Extract the [X, Y] coordinate from the center of the cell holding the provided text.  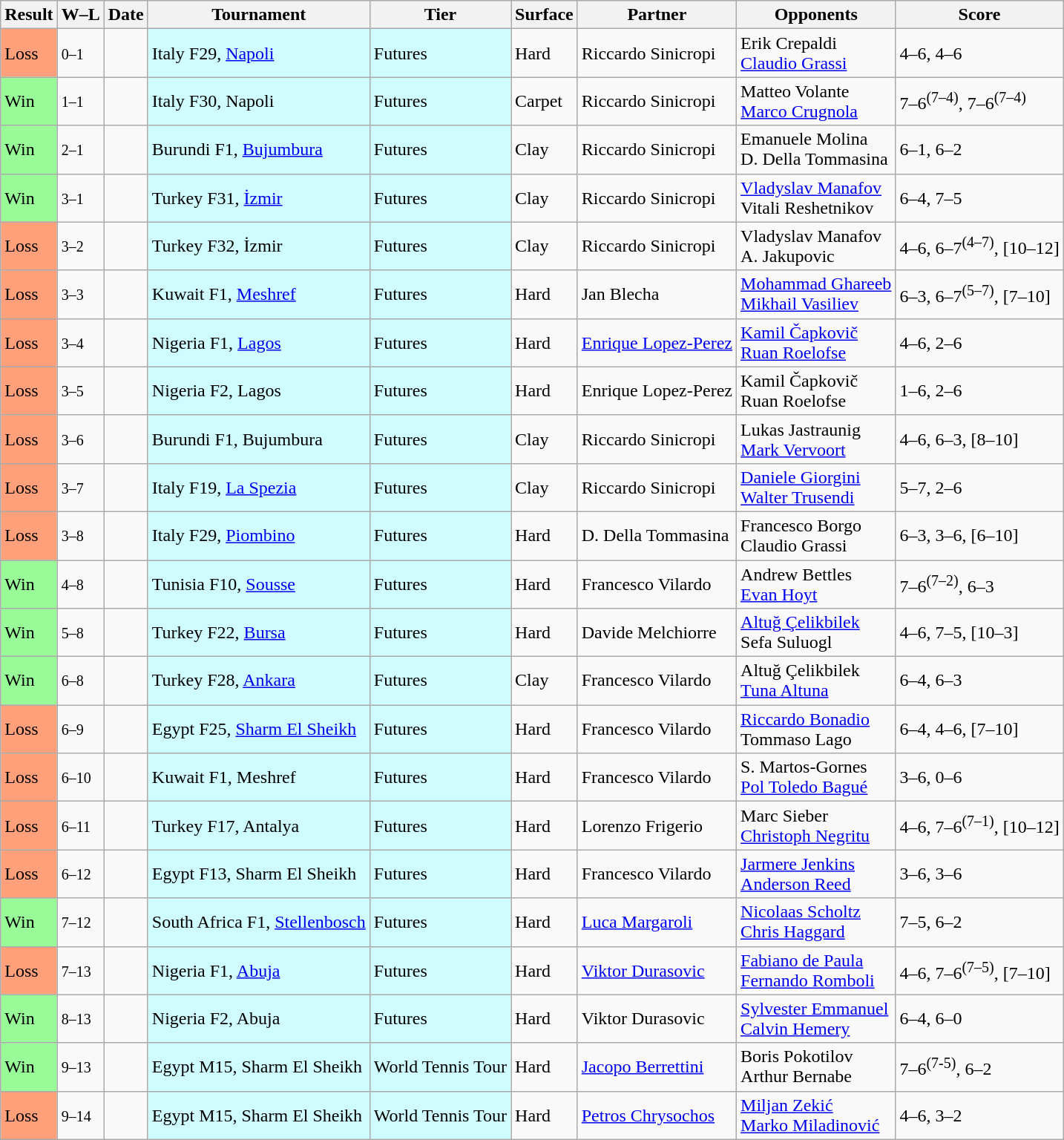
Nigeria F2, Abuja [258, 1018]
3–6 [80, 439]
9–13 [80, 1067]
4–6, 3–2 [979, 1115]
1–6, 2–6 [979, 390]
Italy F29, Piombino [258, 536]
Egypt F25, Sharm El Sheikh [258, 729]
6–12 [80, 874]
Result [29, 15]
7–12 [80, 922]
Lukas Jastraunig Mark Vervoort [816, 439]
Davide Melchiorre [657, 632]
Lorenzo Frigerio [657, 825]
5–7, 2–6 [979, 487]
Erik Crepaldi Claudio Grassi [816, 53]
6–3, 3–6, [6–10] [979, 536]
Jarmere Jenkins Anderson Reed [816, 874]
Egypt F13, Sharm El Sheikh [258, 874]
4–6, 4–6 [979, 53]
7–13 [80, 971]
Daniele Giorgini Walter Trusendi [816, 487]
Riccardo Bonadio Tommaso Lago [816, 729]
Andrew Bettles Evan Hoyt [816, 583]
9–14 [80, 1115]
S. Martos-Gornes Pol Toledo Bagué [816, 778]
Petros Chrysochos [657, 1115]
8–13 [80, 1018]
Italy F29, Napoli [258, 53]
Nicolaas Scholtz Chris Haggard [816, 922]
Turkey F17, Antalya [258, 825]
0–1 [80, 53]
D. Della Tommasina [657, 536]
Turkey F22, Bursa [258, 632]
4–6, 7–5, [10–3] [979, 632]
Tunisia F10, Sousse [258, 583]
7–5, 6–2 [979, 922]
Date [126, 15]
Turkey F32, İzmir [258, 246]
3–6, 0–6 [979, 778]
Jan Blecha [657, 294]
3–3 [80, 294]
4–8 [80, 583]
Altuğ Çelikbilek Tuna Altuna [816, 681]
Nigeria F2, Lagos [258, 390]
6–9 [80, 729]
4–6, 6–7(4–7), [10–12] [979, 246]
4–6, 6–3, [8–10] [979, 439]
Boris Pokotilov Arthur Bernabe [816, 1067]
Altuğ Çelikbilek Sefa Suluogl [816, 632]
Tier [440, 15]
6–4, 4–6, [7–10] [979, 729]
Emanuele Molina D. Della Tommasina [816, 150]
Francesco Borgo Claudio Grassi [816, 536]
6–8 [80, 681]
Jacopo Berrettini [657, 1067]
4–6, 2–6 [979, 343]
6–11 [80, 825]
6–4, 6–0 [979, 1018]
6–10 [80, 778]
Marc Sieber Christoph Negritu [816, 825]
South Africa F1, Stellenbosch [258, 922]
Nigeria F1, Lagos [258, 343]
3–5 [80, 390]
5–8 [80, 632]
1–1 [80, 101]
7–6(7-5), 6–2 [979, 1067]
4–6, 7–6(7–1), [10–12] [979, 825]
Opponents [816, 15]
Carpet [545, 101]
6–3, 6–7(5–7), [7–10] [979, 294]
Sylvester Emmanuel Calvin Hemery [816, 1018]
Tournament [258, 15]
Luca Margaroli [657, 922]
Mohammad Ghareeb Mikhail Vasiliev [816, 294]
Nigeria F1, Abuja [258, 971]
Italy F30, Napoli [258, 101]
Turkey F31, İzmir [258, 197]
Surface [545, 15]
4–6, 7–6(7–5), [7–10] [979, 971]
Italy F19, La Spezia [258, 487]
3–6, 3–6 [979, 874]
3–8 [80, 536]
Partner [657, 15]
Miljan Zekić Marko Miladinović [816, 1115]
3–1 [80, 197]
Vladyslav Manafov Vitali Reshetnikov [816, 197]
3–7 [80, 487]
6–1, 6–2 [979, 150]
Fabiano de Paula Fernando Romboli [816, 971]
Matteo Volante Marco Crugnola [816, 101]
6–4, 7–5 [979, 197]
3–2 [80, 246]
2–1 [80, 150]
Vladyslav Manafov A. Jakupovic [816, 246]
Turkey F28, Ankara [258, 681]
7–6(7–2), 6–3 [979, 583]
W–L [80, 15]
Score [979, 15]
7–6(7–4), 7–6(7–4) [979, 101]
3–4 [80, 343]
6–4, 6–3 [979, 681]
